Find where the given text appears and provide that cell's center as [X, Y] coordinate. 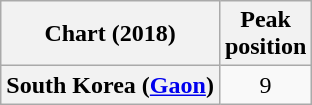
9 [265, 85]
Peakposition [265, 34]
South Korea (Gaon) [110, 85]
Chart (2018) [110, 34]
